From the cell containing the given text, extract its center point as [x, y] coordinate. 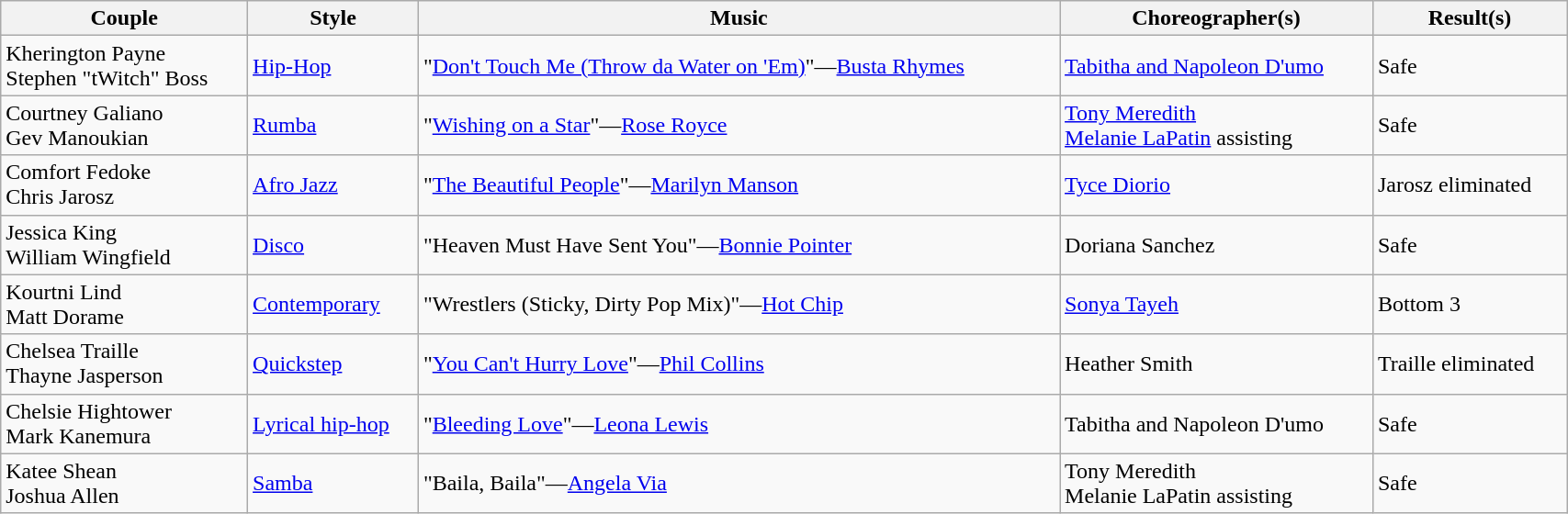
Kherington PayneStephen "tWitch" Boss [125, 66]
Bottom 3 [1470, 305]
Music [739, 18]
Disco [333, 244]
Samba [333, 483]
Sonya Tayeh [1216, 305]
Tyce Diorio [1216, 185]
Lyrical hip-hop [333, 424]
Hip-Hop [333, 66]
Style [333, 18]
"Heaven Must Have Sent You"—Bonnie Pointer [739, 244]
Katee SheanJoshua Allen [125, 483]
Choreographer(s) [1216, 18]
Contemporary [333, 305]
Jessica KingWilliam Wingfield [125, 244]
Heather Smith [1216, 363]
Chelsea TrailleThayne Jasperson [125, 363]
Traille eliminated [1470, 363]
Jarosz eliminated [1470, 185]
"You Can't Hurry Love"—Phil Collins [739, 363]
"Bleeding Love"—Leona Lewis [739, 424]
Result(s) [1470, 18]
"Baila, Baila"—Angela Via [739, 483]
Doriana Sanchez [1216, 244]
Comfort FedokeChris Jarosz [125, 185]
"Wishing on a Star"—Rose Royce [739, 125]
"Wrestlers (Sticky, Dirty Pop Mix)"—Hot Chip [739, 305]
Quickstep [333, 363]
Rumba [333, 125]
Chelsie HightowerMark Kanemura [125, 424]
Afro Jazz [333, 185]
"Don't Touch Me (Throw da Water on 'Em)"—Busta Rhymes [739, 66]
Kourtni LindMatt Dorame [125, 305]
Courtney GalianoGev Manoukian [125, 125]
Couple [125, 18]
"The Beautiful People"—Marilyn Manson [739, 185]
